Capture the cell that displays the provided text and extract its (x, y) central coordinate. 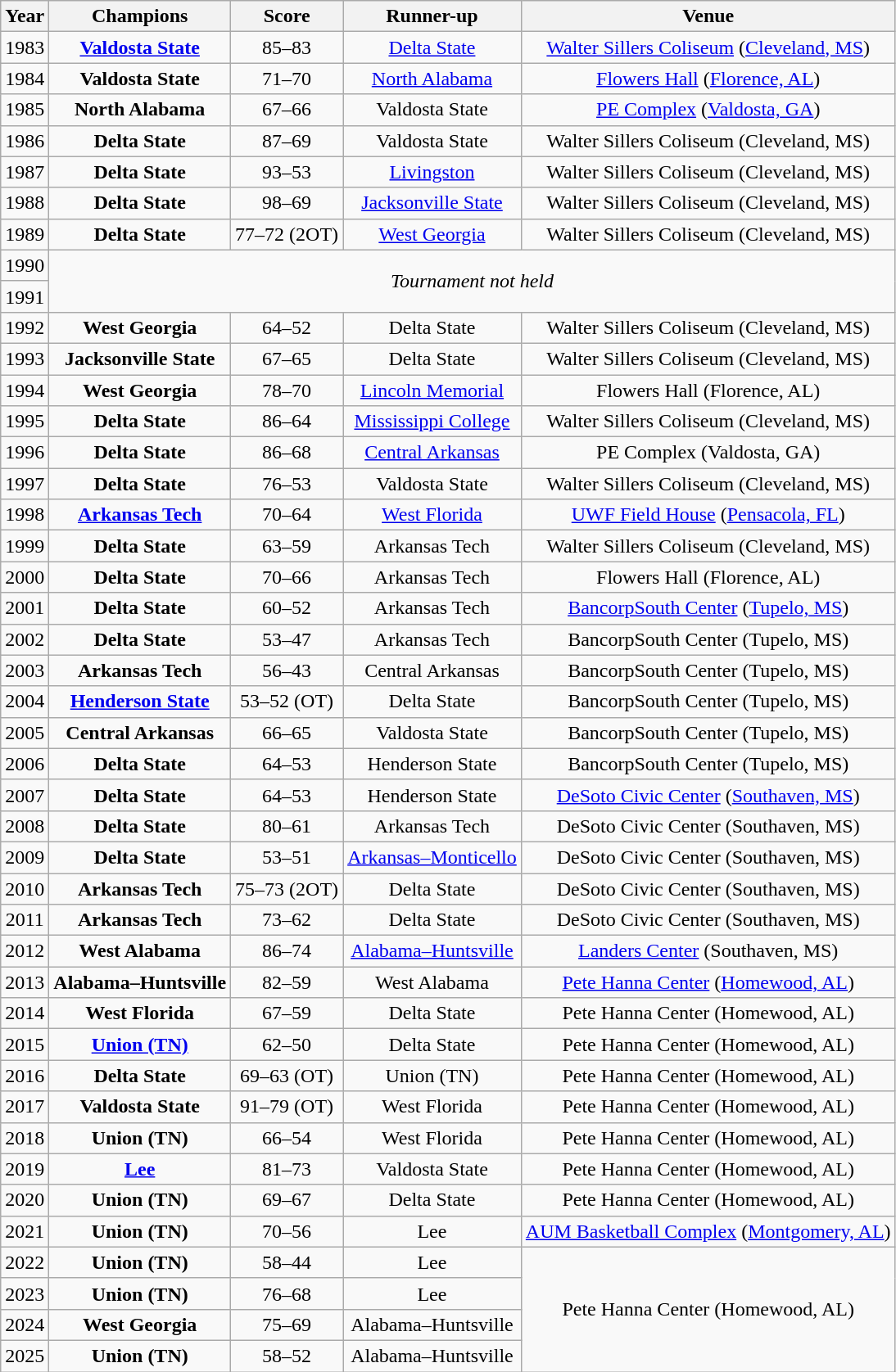
70–66 (287, 577)
70–64 (287, 515)
75–69 (287, 1325)
75–73 (2OT) (287, 888)
Mississippi College (432, 422)
73–62 (287, 920)
2024 (25, 1325)
1999 (25, 546)
77–72 (2OT) (287, 234)
1996 (25, 453)
2007 (25, 795)
1985 (25, 110)
Arkansas–Monticello (432, 857)
69–63 (OT) (287, 1076)
2008 (25, 826)
Tournament not held (472, 281)
Score (287, 16)
80–61 (287, 826)
63–59 (287, 546)
67–66 (287, 110)
2020 (25, 1200)
Year (25, 16)
58–44 (287, 1262)
67–65 (287, 359)
1989 (25, 234)
2013 (25, 982)
82–59 (287, 982)
2018 (25, 1138)
1994 (25, 390)
85–83 (287, 47)
2012 (25, 951)
2016 (25, 1076)
Lincoln Memorial (432, 390)
Champions (140, 16)
53–52 (OT) (287, 702)
Livingston (432, 172)
1995 (25, 422)
2014 (25, 1013)
71–70 (287, 79)
2006 (25, 764)
2025 (25, 1356)
2004 (25, 702)
2003 (25, 670)
62–50 (287, 1045)
1990 (25, 265)
1992 (25, 327)
Runner-up (432, 16)
AUM Basketball Complex (Montgomery, AL) (708, 1231)
53–51 (287, 857)
98–69 (287, 203)
76–68 (287, 1293)
66–54 (287, 1138)
1991 (25, 296)
1988 (25, 203)
60–52 (287, 608)
56–43 (287, 670)
86–74 (287, 951)
Landers Center (Southaven, MS) (708, 951)
2010 (25, 888)
2000 (25, 577)
1998 (25, 515)
87–69 (287, 141)
2023 (25, 1293)
64–52 (287, 327)
Venue (708, 16)
2022 (25, 1262)
76–53 (287, 484)
81–73 (287, 1169)
86–68 (287, 453)
70–56 (287, 1231)
1983 (25, 47)
1987 (25, 172)
2019 (25, 1169)
53–47 (287, 639)
2015 (25, 1045)
69–67 (287, 1200)
93–53 (287, 172)
UWF Field House (Pensacola, FL) (708, 515)
2002 (25, 639)
78–70 (287, 390)
66–65 (287, 733)
91–79 (OT) (287, 1107)
2011 (25, 920)
2001 (25, 608)
2021 (25, 1231)
58–52 (287, 1356)
1997 (25, 484)
67–59 (287, 1013)
2017 (25, 1107)
2009 (25, 857)
2005 (25, 733)
1993 (25, 359)
1986 (25, 141)
1984 (25, 79)
86–64 (287, 422)
